Detect which cell encompasses the target text, then output its [X, Y] center coordinate. 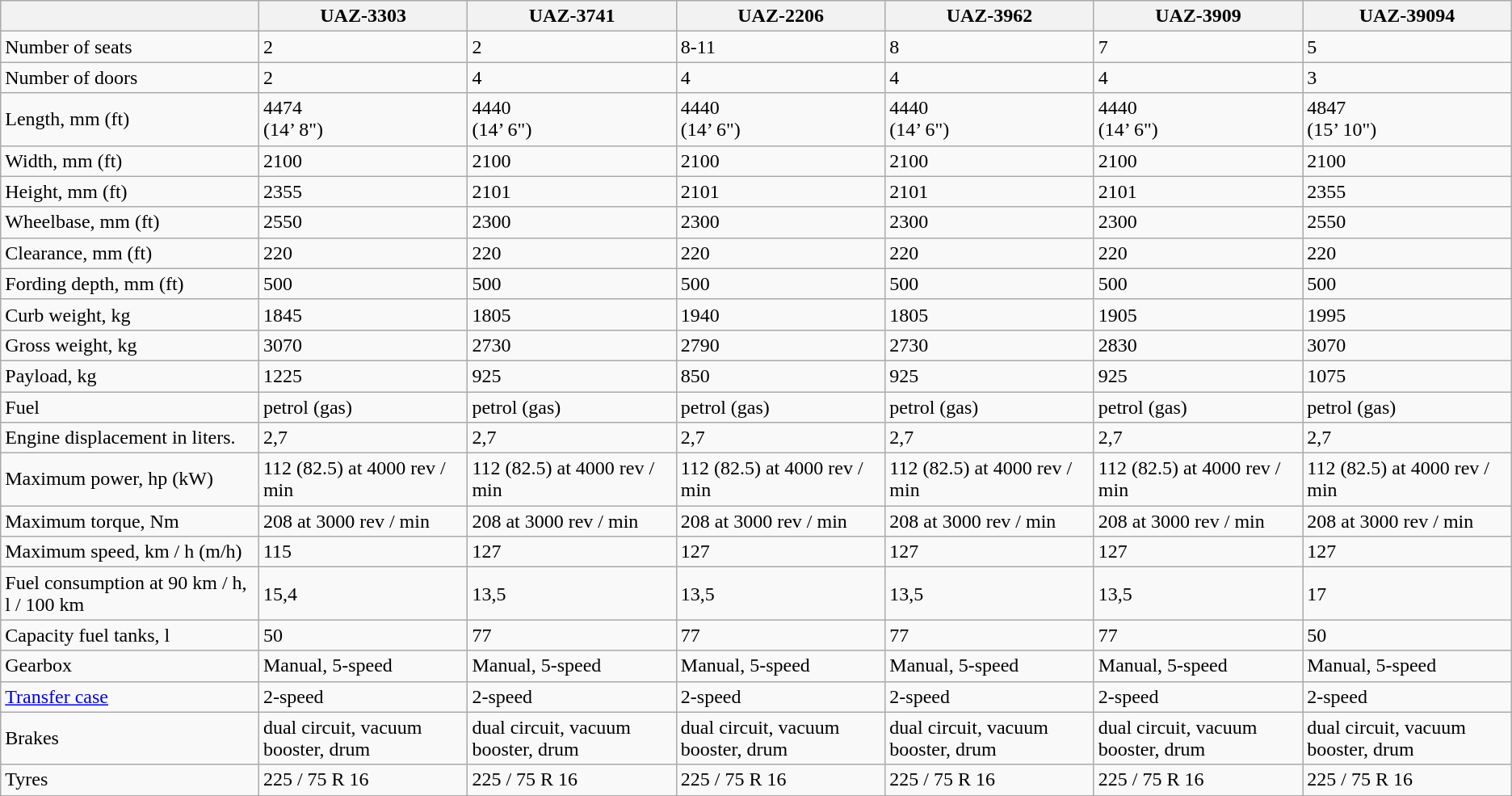
UAZ-3962 [989, 16]
Transfer case [130, 697]
Fuel consumption at 90 km / h, l / 100 km [130, 593]
1225 [363, 376]
1075 [1407, 376]
7 [1198, 47]
Number of doors [130, 78]
Length, mm (ft) [130, 120]
Maximum torque, Nm [130, 521]
Gross weight, kg [130, 345]
UAZ-39094 [1407, 16]
8-11 [780, 47]
Gearbox [130, 666]
850 [780, 376]
Tyres [130, 780]
Width, mm (ft) [130, 161]
Brakes [130, 739]
17 [1407, 593]
5 [1407, 47]
Curb weight, kg [130, 314]
Maximum speed, km / h (m/h) [130, 552]
1995 [1407, 314]
2830 [1198, 345]
UAZ-3909 [1198, 16]
Maximum power, hp (kW) [130, 480]
UAZ-3303 [363, 16]
8 [989, 47]
Capacity fuel tanks, l [130, 635]
UAZ-3741 [572, 16]
4847(15’ 10") [1407, 120]
Fuel [130, 406]
3 [1407, 78]
Number of seats [130, 47]
UAZ-2206 [780, 16]
2790 [780, 345]
1905 [1198, 314]
Height, mm (ft) [130, 192]
Clearance, mm (ft) [130, 253]
1845 [363, 314]
1940 [780, 314]
Wheelbase, mm (ft) [130, 222]
115 [363, 552]
4474(14’ 8") [363, 120]
Fording depth, mm (ft) [130, 284]
Payload, kg [130, 376]
Engine displacement in liters. [130, 438]
15,4 [363, 593]
